Search for the cell housing the specified text and yield its [x, y] center coordinate. 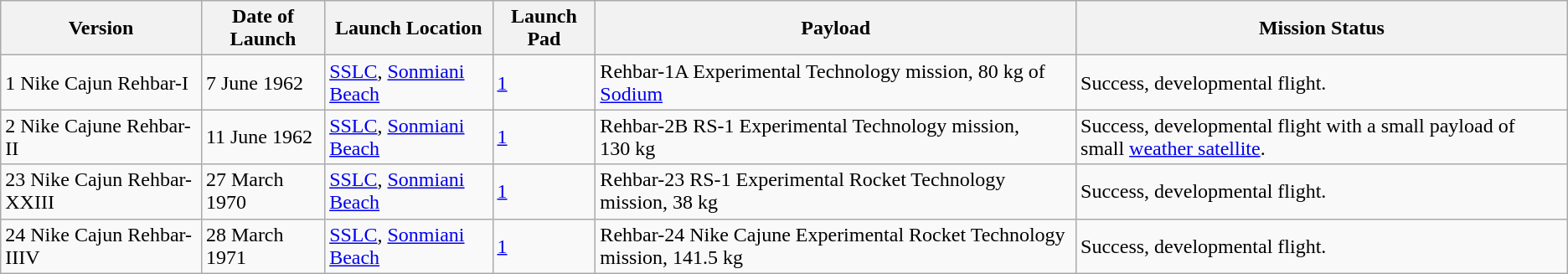
24 Nike Cajun Rehbar- IIIV [101, 246]
11 June 1962 [263, 137]
Version [101, 28]
Date of Launch [263, 28]
Rehbar-1A Experimental Technology mission, 80 kg of Sodium [836, 82]
23 Nike Cajun Rehbar- XXIII [101, 191]
Launch Location [409, 28]
27 March 1970 [263, 191]
Rehbar-24 Nike Cajune Experimental Rocket Technology mission, 141.5 kg [836, 246]
Payload [836, 28]
Launch Pad [544, 28]
7 June 1962 [263, 82]
28 March 1971 [263, 246]
1 Nike Cajun Rehbar-I [101, 82]
Mission Status [1322, 28]
Rehbar-23 RS-1 Experimental Rocket Technology mission, 38 kg [836, 191]
Success, developmental flight with a small payload of small weather satellite. [1322, 137]
Rehbar-2B RS-1 Experimental Technology mission, 130 kg [836, 137]
2 Nike Cajune Rehbar-II [101, 137]
